Provide the (x, y) coordinate of the cell's center where the given text is located.  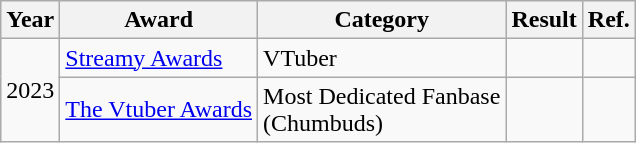
Result (544, 20)
Streamy Awards (159, 58)
Ref. (608, 20)
2023 (30, 90)
Category (382, 20)
Most Dedicated Fanbase (Chumbuds) (382, 110)
Award (159, 20)
VTuber (382, 58)
The Vtuber Awards (159, 110)
Year (30, 20)
